Output the [x, y] coordinate of the center of the cell containing the given text.  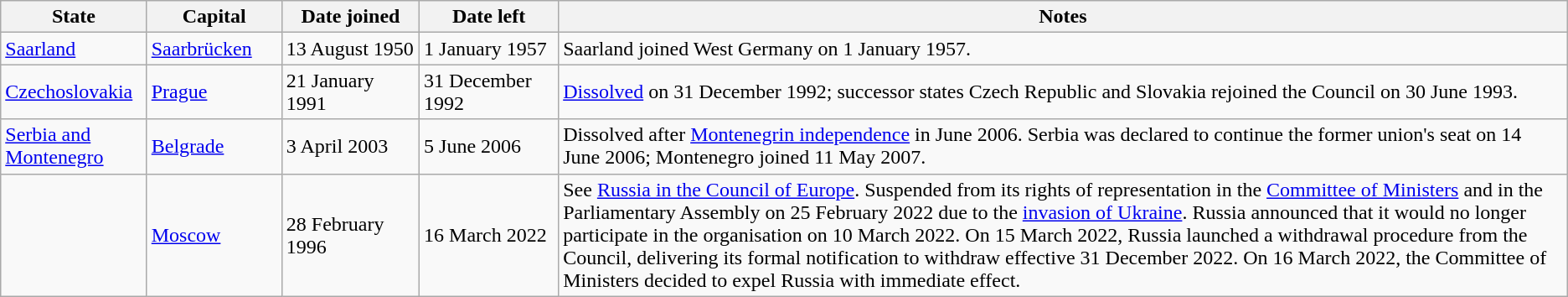
5 June 2006 [489, 146]
Moscow [214, 235]
21 January 1991 [350, 92]
Date left [489, 17]
Serbia and Montenegro [74, 146]
Date joined [350, 17]
Saarland joined West Germany on 1 January 1957. [1064, 49]
Capital [214, 17]
Saarland [74, 49]
16 March 2022 [489, 235]
Dissolved on 31 December 1992; successor states Czech Republic and Slovakia rejoined the Council on 30 June 1993. [1064, 92]
13 August 1950 [350, 49]
28 February 1996 [350, 235]
Czechoslovakia [74, 92]
Belgrade [214, 146]
3 April 2003 [350, 146]
Notes [1064, 17]
31 December 1992 [489, 92]
Saarbrücken [214, 49]
State [74, 17]
1 January 1957 [489, 49]
Prague [214, 92]
